From the cell containing the given text, extract its center point as [X, Y] coordinate. 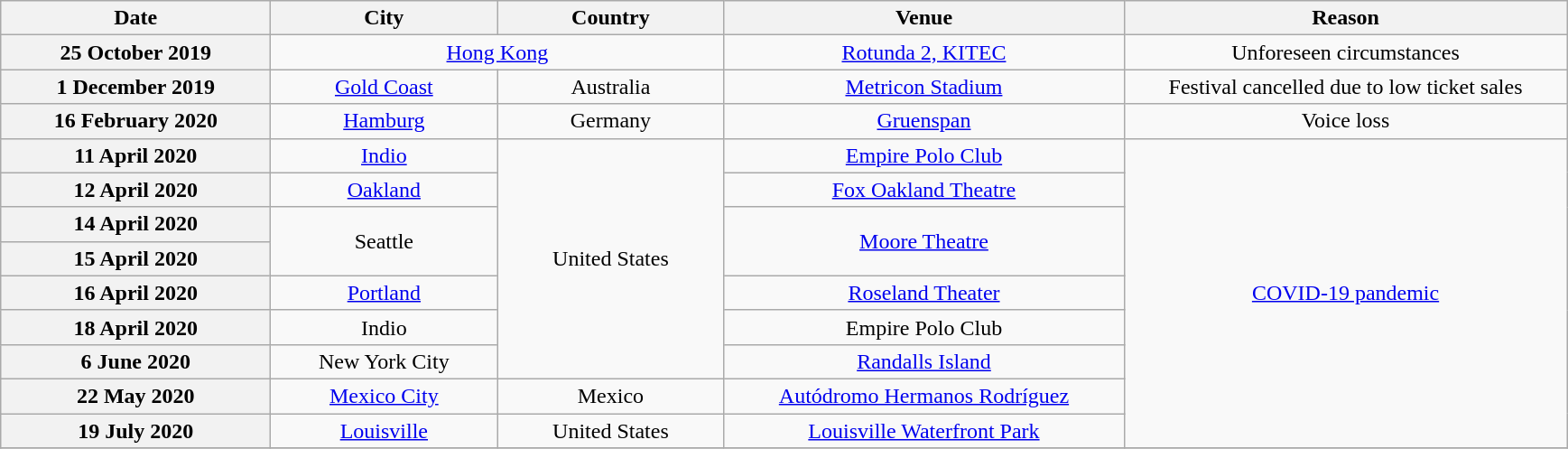
Reason [1345, 18]
Unforeseen circumstances [1345, 52]
14 April 2020 [135, 224]
Date [135, 18]
25 October 2019 [135, 52]
Fox Oakland Theatre [924, 190]
Oakland [385, 190]
Moore Theatre [924, 241]
Gruenspan [924, 121]
Venue [924, 18]
22 May 2020 [135, 396]
COVID-19 pandemic [1345, 293]
Louisville Waterfront Park [924, 431]
Germany [610, 121]
Portland [385, 293]
Autódromo Hermanos Rodríguez [924, 396]
City [385, 18]
6 June 2020 [135, 361]
16 April 2020 [135, 293]
Voice loss [1345, 121]
Hong Kong [497, 52]
16 February 2020 [135, 121]
Roseland Theater [924, 293]
11 April 2020 [135, 155]
Mexico City [385, 396]
12 April 2020 [135, 190]
18 April 2020 [135, 327]
Randalls Island [924, 361]
Metricon Stadium [924, 87]
Australia [610, 87]
New York City [385, 361]
Mexico [610, 396]
19 July 2020 [135, 431]
Festival cancelled due to low ticket sales [1345, 87]
Seattle [385, 241]
Louisville [385, 431]
Country [610, 18]
Hamburg [385, 121]
Gold Coast [385, 87]
15 April 2020 [135, 258]
Rotunda 2, KITEC [924, 52]
1 December 2019 [135, 87]
